Extract the [x, y] coordinate from the center of the cell holding the provided text.  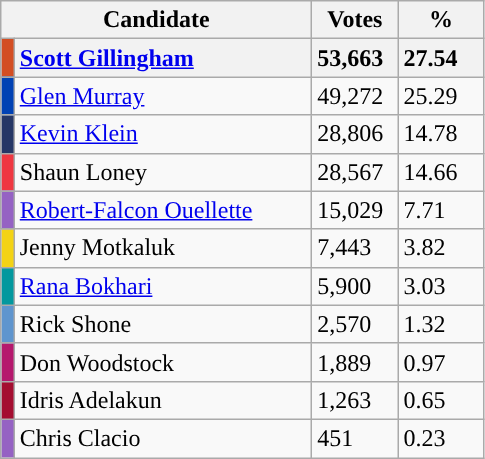
Chris Clacio [163, 438]
451 [355, 438]
Glen Murray [163, 96]
1,263 [355, 400]
Rana Bokhari [163, 286]
Rick Shone [163, 324]
Robert-Falcon Ouellette [163, 210]
25.29 [441, 96]
0.65 [441, 400]
49,272 [355, 96]
Candidate [156, 20]
3.82 [441, 248]
5,900 [355, 286]
1,889 [355, 362]
1.32 [441, 324]
7,443 [355, 248]
Don Woodstock [163, 362]
15,029 [355, 210]
28,806 [355, 134]
Idris Adelakun [163, 400]
7.71 [441, 210]
Votes [355, 20]
27.54 [441, 58]
0.97 [441, 362]
Kevin Klein [163, 134]
Shaun Loney [163, 172]
% [441, 20]
2,570 [355, 324]
14.66 [441, 172]
3.03 [441, 286]
28,567 [355, 172]
53,663 [355, 58]
Jenny Motkaluk [163, 248]
14.78 [441, 134]
Scott Gillingham [163, 58]
0.23 [441, 438]
